Provide the [x, y] coordinate of the cell's center where the given text is located.  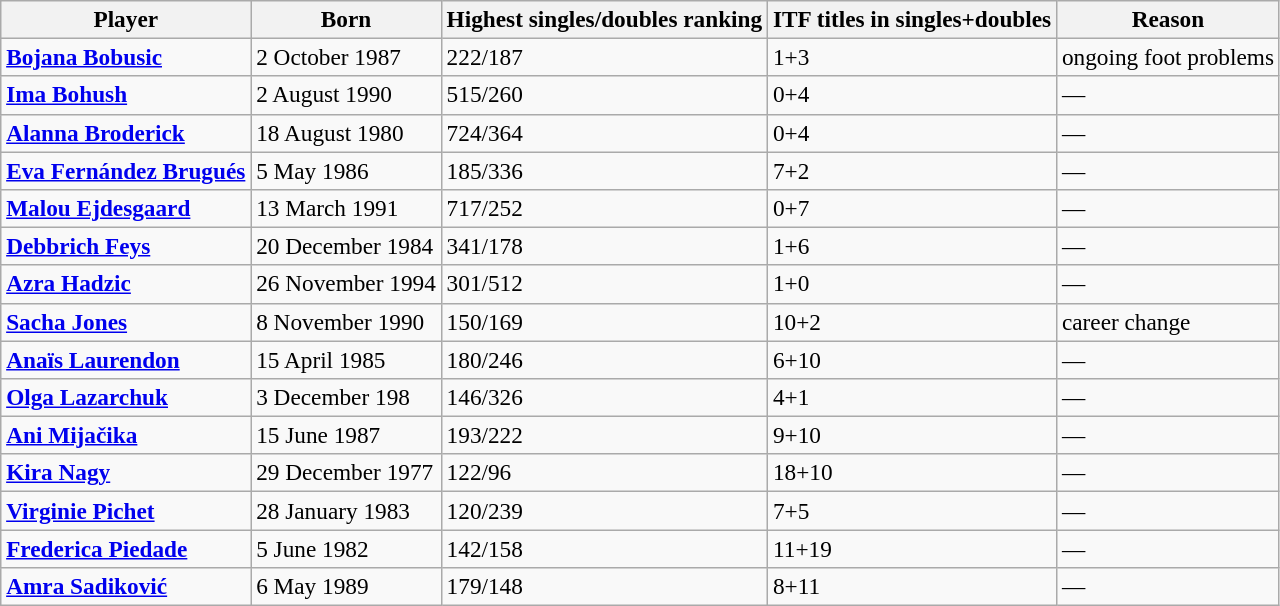
13 March 1991 [346, 208]
8+11 [912, 586]
6 May 1989 [346, 586]
6+10 [912, 359]
26 November 1994 [346, 284]
193/222 [604, 435]
ongoing foot problems [1168, 57]
7+2 [912, 170]
0+7 [912, 208]
20 December 1984 [346, 246]
Amra Sadiković [126, 586]
4+1 [912, 397]
10+2 [912, 322]
122/96 [604, 473]
career change [1168, 322]
5 June 1982 [346, 548]
28 January 1983 [346, 510]
341/178 [604, 246]
Olga Lazarchuk [126, 397]
Debbrich Feys [126, 246]
717/252 [604, 208]
515/260 [604, 95]
Bojana Bobusic [126, 57]
1+6 [912, 246]
Sacha Jones [126, 322]
29 December 1977 [346, 473]
Anaïs Laurendon [126, 359]
1+0 [912, 284]
180/246 [604, 359]
Born [346, 19]
Player [126, 19]
8 November 1990 [346, 322]
18+10 [912, 473]
15 April 1985 [346, 359]
179/148 [604, 586]
15 June 1987 [346, 435]
Reason [1168, 19]
Highest singles/doubles ranking [604, 19]
146/326 [604, 397]
11+19 [912, 548]
185/336 [604, 170]
2 August 1990 [346, 95]
222/187 [604, 57]
7+5 [912, 510]
142/158 [604, 548]
Ani Mijačika [126, 435]
Ima Bohush [126, 95]
150/169 [604, 322]
Eva Fernández Brugués [126, 170]
ITF titles in singles+doubles [912, 19]
Virginie Pichet [126, 510]
Azra Hadzic [126, 284]
2 October 1987 [346, 57]
Malou Ejdesgaard [126, 208]
724/364 [604, 133]
5 May 1986 [346, 170]
120/239 [604, 510]
3 December 198 [346, 397]
1+3 [912, 57]
Alanna Broderick [126, 133]
Frederica Piedade [126, 548]
301/512 [604, 284]
18 August 1980 [346, 133]
9+10 [912, 435]
Kira Nagy [126, 473]
